Find where the given text appears and provide that cell's center as (x, y) coordinate. 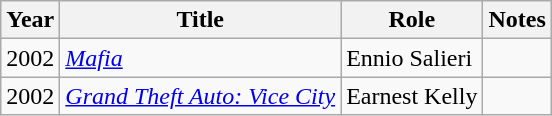
Year (30, 20)
Grand Theft Auto: Vice City (200, 96)
Title (200, 20)
Ennio Salieri (412, 58)
Role (412, 20)
Earnest Kelly (412, 96)
Notes (517, 20)
Mafia (200, 58)
